For the text-containing cell, return its midpoint in [X, Y] coordinate format. 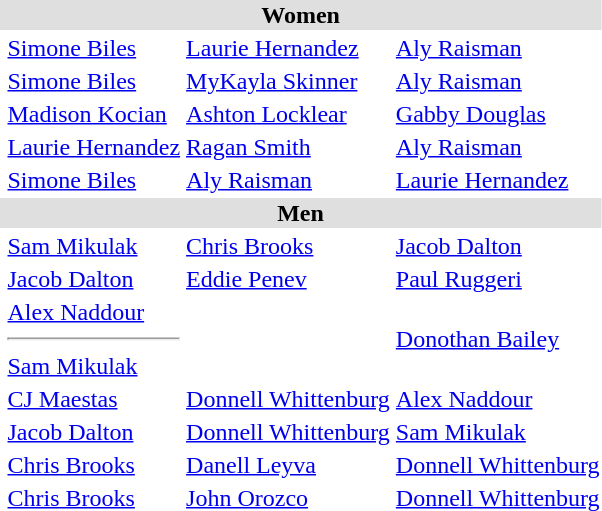
Gabby Douglas [498, 114]
Donothan Bailey [498, 339]
CJ Maestas [94, 399]
Madison Kocian [94, 114]
Alex NaddourSam Mikulak [94, 339]
Ragan Smith [288, 147]
Men [300, 213]
MyKayla Skinner [288, 81]
Ashton Locklear [288, 114]
Eddie Penev [288, 279]
Paul Ruggeri [498, 279]
Danell Leyva [288, 465]
Women [300, 15]
Alex Naddour [498, 399]
